Output the (x, y) coordinate of the center of the cell containing the given text.  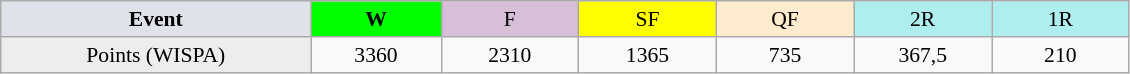
QF (785, 19)
Points (WISPA) (156, 55)
2R (923, 19)
3360 (376, 55)
735 (785, 55)
1365 (648, 55)
1R (1061, 19)
Event (156, 19)
2310 (510, 55)
210 (1061, 55)
367,5 (923, 55)
W (376, 19)
SF (648, 19)
F (510, 19)
